Pinpoint the cell where the given text exists, returning its [x, y] midpoint coordinate. 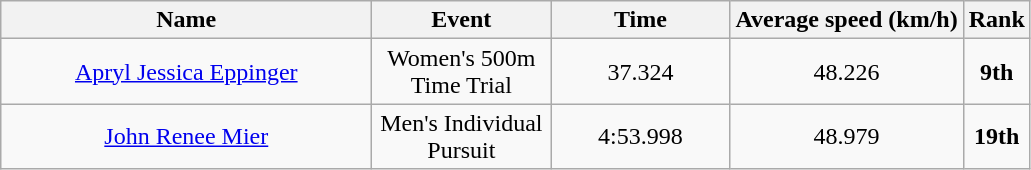
Men's Individual Pursuit [462, 136]
37.324 [640, 72]
Women's 500m Time Trial [462, 72]
John Renee Mier [186, 136]
Rank [996, 20]
4:53.998 [640, 136]
48.226 [846, 72]
19th [996, 136]
48.979 [846, 136]
Name [186, 20]
Event [462, 20]
9th [996, 72]
Time [640, 20]
Average speed (km/h) [846, 20]
Apryl Jessica Eppinger [186, 72]
